Find where the given text appears and provide that cell's center as [X, Y] coordinate. 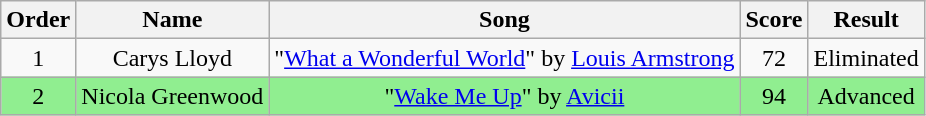
Carys Lloyd [172, 58]
1 [38, 58]
Score [774, 20]
Eliminated [866, 58]
Song [504, 20]
Advanced [866, 96]
Order [38, 20]
94 [774, 96]
72 [774, 58]
"What a Wonderful World" by Louis Armstrong [504, 58]
2 [38, 96]
Result [866, 20]
"Wake Me Up" by Avicii [504, 96]
Name [172, 20]
Nicola Greenwood [172, 96]
